Scan for the cell matching the given text and deliver its (x, y) coordinate at center. 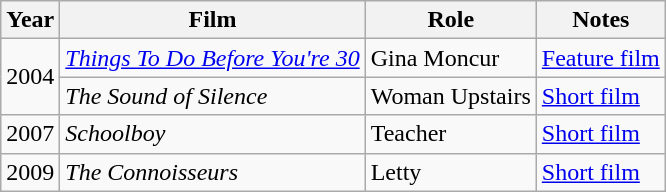
Role (450, 20)
The Sound of Silence (212, 96)
Schoolboy (212, 134)
Gina Moncur (450, 58)
2009 (30, 172)
Notes (600, 20)
Letty (450, 172)
The Connoisseurs (212, 172)
Film (212, 20)
Things To Do Before You're 30 (212, 58)
Teacher (450, 134)
2004 (30, 77)
2007 (30, 134)
Year (30, 20)
Feature film (600, 58)
Woman Upstairs (450, 96)
